Find where the given text appears and provide that cell's center as (x, y) coordinate. 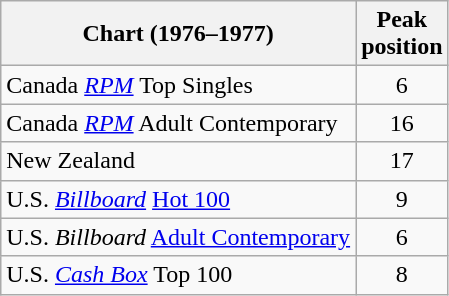
U.S. Billboard Adult Contemporary (178, 237)
8 (402, 275)
U.S. Billboard Hot 100 (178, 199)
Canada RPM Top Singles (178, 85)
16 (402, 123)
Chart (1976–1977) (178, 34)
9 (402, 199)
Peakposition (402, 34)
New Zealand (178, 161)
Canada RPM Adult Contemporary (178, 123)
17 (402, 161)
U.S. Cash Box Top 100 (178, 275)
